Return [X, Y] of the center of cell containing provided text 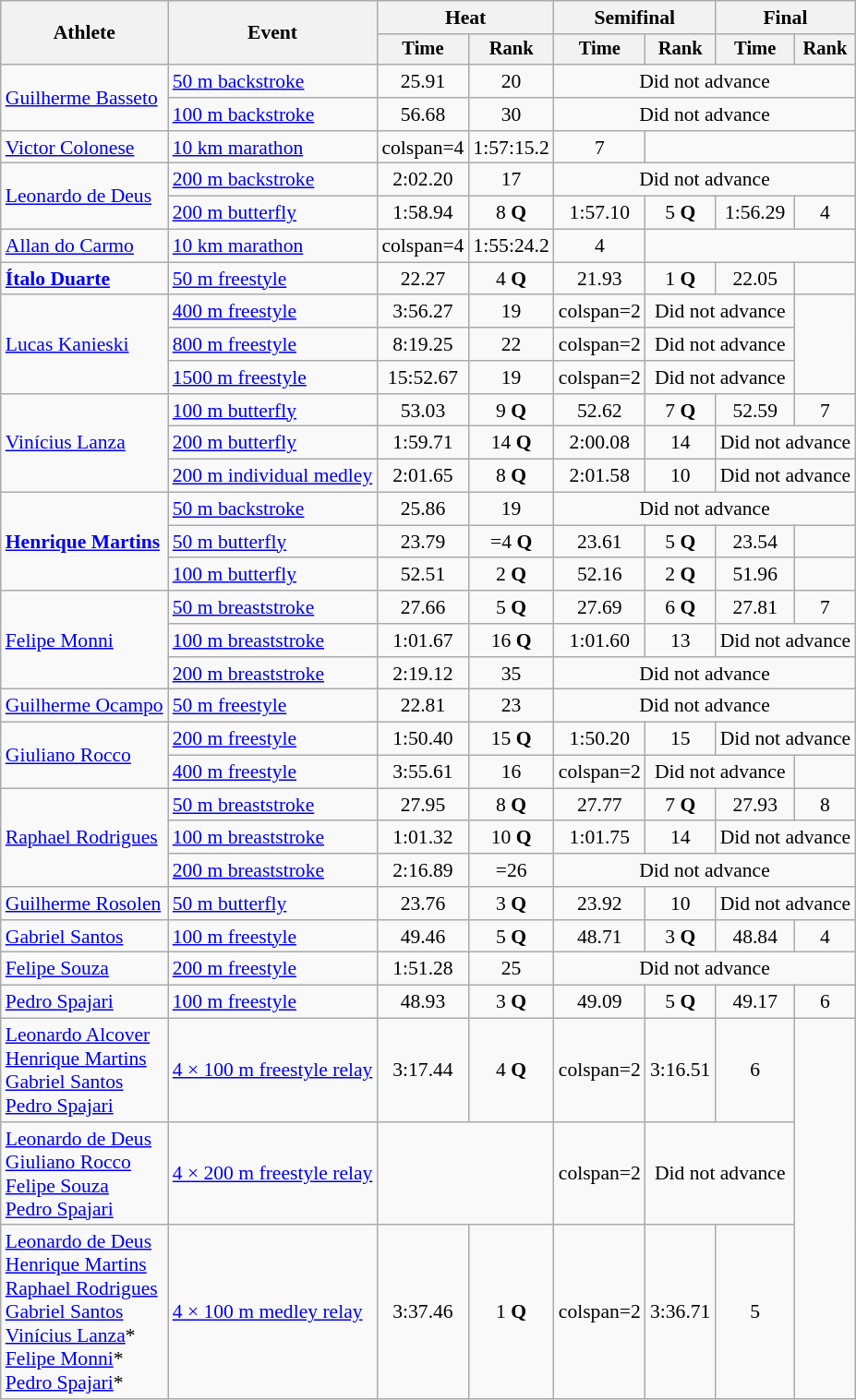
21.93 [600, 279]
23.61 [600, 542]
4 × 100 m medley relay [273, 1312]
23 [511, 706]
15:52.67 [423, 377]
3:17.44 [423, 1071]
9 Q [511, 411]
Gabriel Santos [85, 937]
Victor Colonese [85, 148]
Leonardo de Deus [85, 196]
4 × 200 m freestyle relay [273, 1174]
22.81 [423, 706]
3:16.51 [681, 1071]
13 [681, 640]
52.16 [600, 575]
2:16.89 [423, 870]
2:01.58 [600, 476]
30 [511, 114]
1:56.29 [755, 213]
16 Q [511, 640]
8:19.25 [423, 344]
27.81 [755, 607]
20 [511, 81]
25 [511, 969]
8 [826, 805]
27.69 [600, 607]
2:00.08 [600, 443]
1500 m freestyle [273, 377]
2:02.20 [423, 180]
56.68 [423, 114]
800 m freestyle [273, 344]
Leonardo Alcover Henrique Martins Gabriel Santos Pedro Spajari [85, 1071]
3:36.71 [681, 1312]
Guilherme Rosolen [85, 903]
1:01.32 [423, 838]
15 [681, 739]
48.71 [600, 937]
22.27 [423, 279]
Leonardo de Deus Henrique Martins Raphael Rodrigues Gabriel Santos Vinícius Lanza* Felipe Monni* Pedro Spajari* [85, 1312]
200 m backstroke [273, 180]
6 Q [681, 607]
49.46 [423, 937]
Ítalo Duarte [85, 279]
4 × 100 m freestyle relay [273, 1071]
5 [755, 1312]
200 m individual medley [273, 476]
Giuliano Rocco [85, 755]
Final [786, 18]
Lucas Kanieski [85, 345]
Vinícius Lanza [85, 443]
25.91 [423, 81]
48.93 [423, 1002]
Allan do Carmo [85, 246]
1:59.71 [423, 443]
23.79 [423, 542]
Guilherme Ocampo [85, 706]
Henrique Martins [85, 543]
48.84 [755, 937]
1:50.20 [600, 739]
22 [511, 344]
Guilherme Basseto [85, 98]
53.03 [423, 411]
17 [511, 180]
Heat [465, 18]
100 m backstroke [273, 114]
23.54 [755, 542]
=4 Q [511, 542]
23.76 [423, 903]
Raphael Rodrigues [85, 838]
49.09 [600, 1002]
15 Q [511, 739]
27.93 [755, 805]
Event [273, 33]
=26 [511, 870]
27.77 [600, 805]
Pedro Spajari [85, 1002]
52.59 [755, 411]
1:58.94 [423, 213]
52.51 [423, 575]
22.05 [755, 279]
3:55.61 [423, 772]
3:37.46 [423, 1312]
Leonardo de Deus Giuliano Rocco Felipe Souza Pedro Spajari [85, 1174]
Athlete [85, 33]
1:55:24.2 [511, 246]
2:19.12 [423, 674]
35 [511, 674]
3:56.27 [423, 312]
1:01.67 [423, 640]
49.17 [755, 1002]
1:57.10 [600, 213]
16 [511, 772]
14 Q [511, 443]
51.96 [755, 575]
1:57:15.2 [511, 148]
2:01.65 [423, 476]
1:51.28 [423, 969]
27.66 [423, 607]
23.92 [600, 903]
Semifinal [635, 18]
Felipe Souza [85, 969]
27.95 [423, 805]
1:01.60 [600, 640]
1:01.75 [600, 838]
Felipe Monni [85, 640]
10 Q [511, 838]
1:50.40 [423, 739]
52.62 [600, 411]
25.86 [423, 509]
